From the cell containing the given text, extract its center point as [x, y] coordinate. 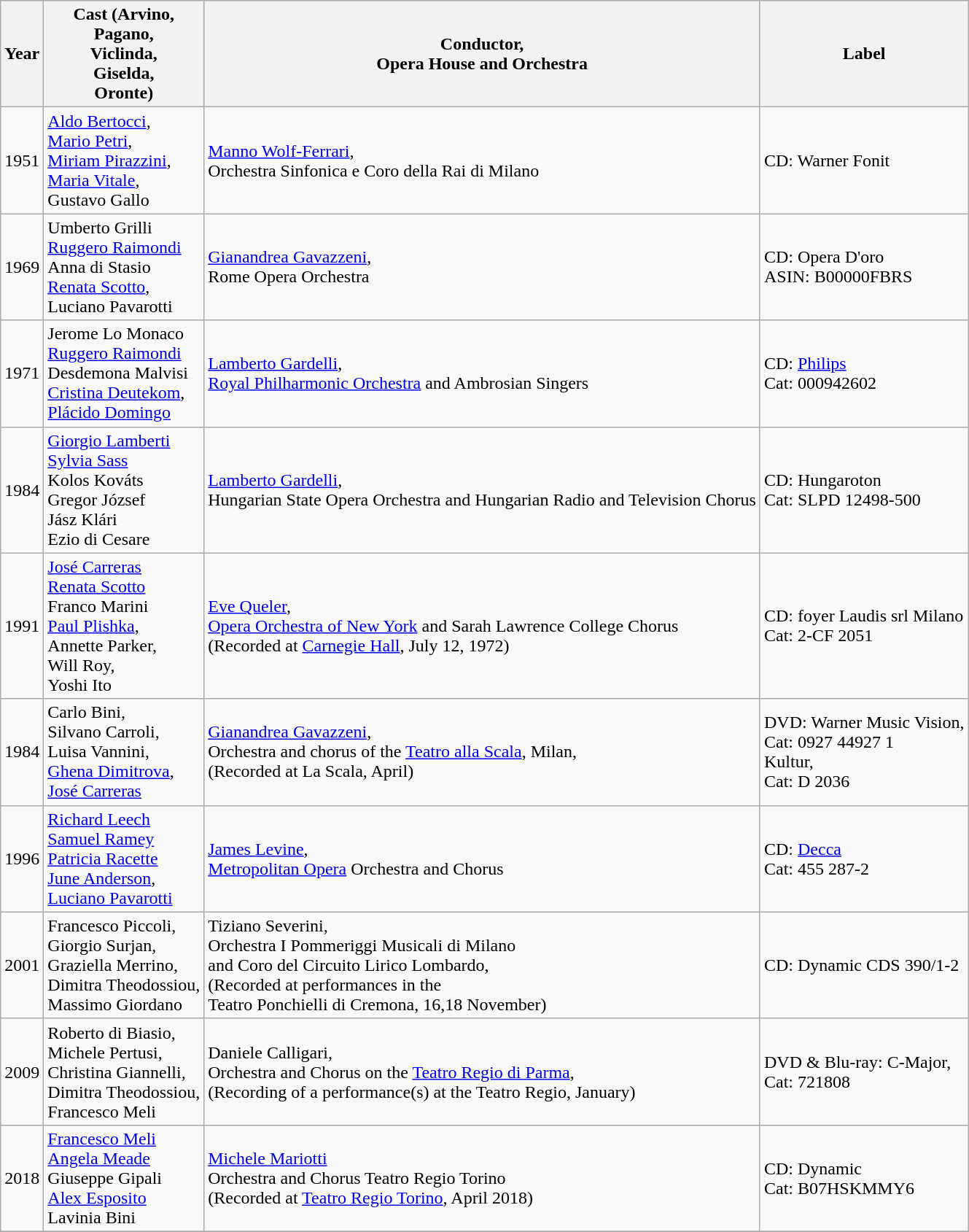
Lamberto Gardelli,Hungarian State Opera Orchestra and Hungarian Radio and Television Chorus [483, 490]
Francesco Piccoli,Giorgio Surjan,Graziella Merrino,Dimitra Theodossiou,Massimo Giordano [124, 965]
DVD: Warner Music Vision,Cat: 0927 44927 1Kultur,Cat: D 2036 [863, 752]
Roberto di Biasio,Michele Pertusi,Christina Giannelli,Dimitra Theodossiou,Francesco Meli [124, 1072]
Eve Queler,Opera Orchestra of New York and Sarah Lawrence College Chorus(Recorded at Carnegie Hall, July 12, 1972) [483, 626]
Michele MariottiOrchestra and Chorus Teatro Regio Torino (Recorded at Teatro Regio Torino, April 2018) [483, 1178]
Gianandrea Gavazzeni,Orchestra and chorus of the Teatro alla Scala, Milan,(Recorded at La Scala, April) [483, 752]
Francesco MeliAngela MeadeGiuseppe GipaliAlex EspositoLavinia Bini [124, 1178]
Cast (Arvino,Pagano,Viclinda,Giselda,Oronte) [124, 54]
José CarrerasRenata ScottoFranco MariniPaul Plishka,Annette Parker, Will Roy, Yoshi Ito [124, 626]
1971 [22, 373]
CD: Dynamic Cat: B07HSKMMY6 [863, 1178]
2001 [22, 965]
CD: Philips Cat: 000942602 [863, 373]
2009 [22, 1072]
2018 [22, 1178]
Year [22, 54]
Conductor,Opera House and Orchestra [483, 54]
CD: Opera D'oro ASIN: B00000FBRS [863, 267]
CD: Hungaroton Cat: SLPD 12498-500 [863, 490]
CD: Warner Fonit [863, 160]
Umberto GrilliRuggero RaimondiAnna di StasioRenata Scotto,Luciano Pavarotti [124, 267]
1969 [22, 267]
Giorgio LambertiSylvia SassKolos KovátsGregor JózsefJász KláriEzio di Cesare [124, 490]
Aldo Bertocci,Mario Petri,Miriam Pirazzini,Maria Vitale,Gustavo Gallo [124, 160]
DVD & Blu-ray: C-Major,Cat: 721808 [863, 1072]
1951 [22, 160]
Lamberto Gardelli,Royal Philharmonic Orchestra and Ambrosian Singers [483, 373]
Daniele Calligari,Orchestra and Chorus on the Teatro Regio di Parma,(Recording of a performance(s) at the Teatro Regio, January) [483, 1072]
Carlo Bini,Silvano Carroli,Luisa Vannini,Ghena Dimitrova,José Carreras [124, 752]
CD: Dynamic CDS 390/1-2 [863, 965]
Gianandrea Gavazzeni,Rome Opera Orchestra [483, 267]
CD: foyer Laudis srl Milano Cat: 2-CF 2051 [863, 626]
1991 [22, 626]
Richard LeechSamuel RameyPatricia RacetteJune Anderson,Luciano Pavarotti [124, 859]
Manno Wolf-Ferrari,Orchestra Sinfonica e Coro della Rai di Milano [483, 160]
Jerome Lo MonacoRuggero RaimondiDesdemona MalvisiCristina Deutekom,Plácido Domingo [124, 373]
James Levine,Metropolitan Opera Orchestra and Chorus [483, 859]
Label [863, 54]
1996 [22, 859]
CD: Decca Cat: 455 287-2 [863, 859]
